Return the [X, Y] coordinate for the center point of the cell that contains the specified text.  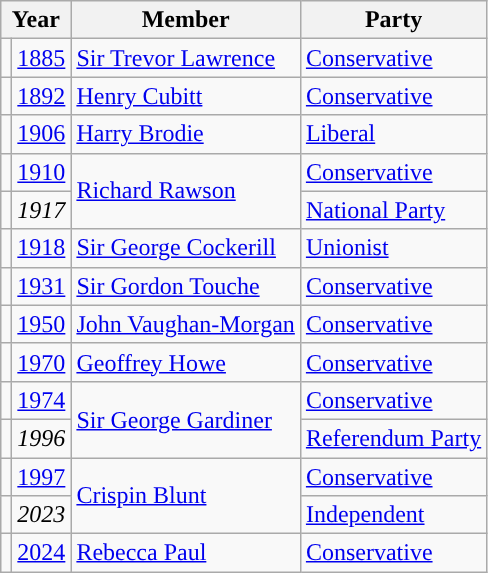
1906 [42, 134]
Sir Gordon Touche [186, 286]
Rebecca Paul [186, 553]
Sir George Gardiner [186, 419]
Unionist [393, 248]
1974 [42, 400]
1970 [42, 362]
Independent [393, 515]
1997 [42, 477]
Crispin Blunt [186, 496]
Henry Cubitt [186, 96]
1931 [42, 286]
1892 [42, 96]
Member [186, 20]
Year [36, 20]
Geoffrey Howe [186, 362]
1918 [42, 248]
1910 [42, 172]
1950 [42, 324]
National Party [393, 210]
1996 [42, 438]
Richard Rawson [186, 191]
2024 [42, 553]
1885 [42, 58]
Party [393, 20]
2023 [42, 515]
Sir George Cockerill [186, 248]
Referendum Party [393, 438]
1917 [42, 210]
Sir Trevor Lawrence [186, 58]
Liberal [393, 134]
John Vaughan-Morgan [186, 324]
Harry Brodie [186, 134]
